Search for the cell housing the specified text and yield its [x, y] center coordinate. 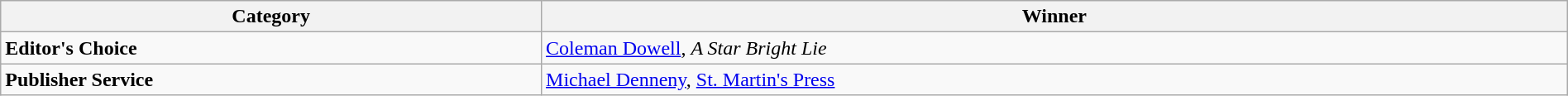
Publisher Service [271, 79]
Editor's Choice [271, 48]
Michael Denneny, St. Martin's Press [1055, 79]
Winner [1055, 17]
Category [271, 17]
Coleman Dowell, A Star Bright Lie [1055, 48]
